For the text-containing cell, return its midpoint in (x, y) coordinate format. 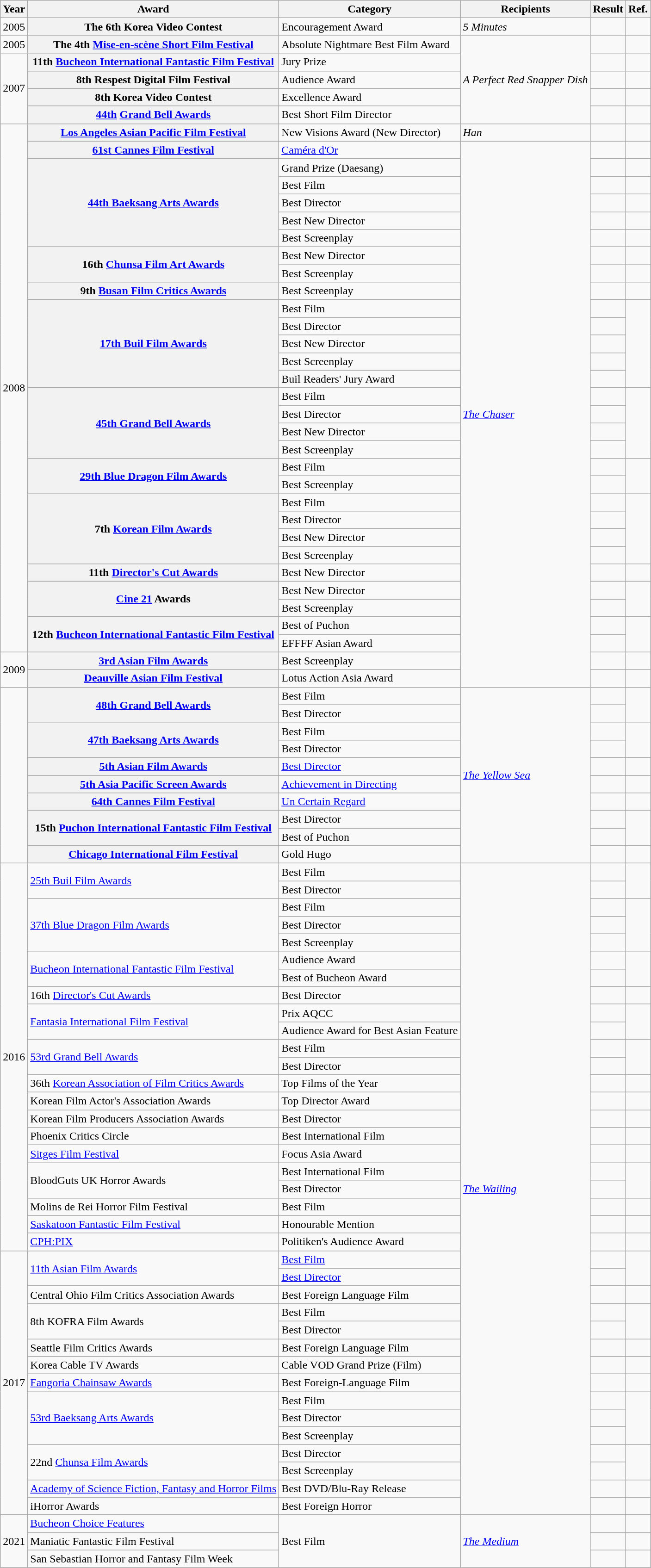
Korean Film Producers Association Awards (154, 1119)
53rd Baeksang Arts Awards (154, 1418)
8th Respest Digital Film Festival (154, 80)
Deauville Asian Film Festival (154, 678)
Academy of Science Fiction, Fantasy and Horror Films (154, 1488)
2021 (14, 1541)
Grand Prize (Daesang) (370, 167)
The Wailing (526, 1189)
Han (526, 132)
BloodGuts UK Horror Awards (154, 1180)
EFFFF Asian Award (370, 643)
Best Foreign-Language Film (370, 1383)
Gold Hugo (370, 855)
8th KOFRA Film Awards (154, 1321)
Molins de Rei Horror Film Festival (154, 1207)
CPH:PIX (154, 1242)
Ref. (638, 9)
iHorror Awards (154, 1506)
36th Korean Association of Film Critics Awards (154, 1084)
61st Cannes Film Festival (154, 150)
47th Baeksang Arts Awards (154, 740)
53rd Grand Bell Awards (154, 1057)
Best Short Film Director (370, 115)
16th Director's Cut Awards (154, 995)
Lotus Action Asia Award (370, 678)
Audience Award for Best Asian Feature (370, 1030)
Bucheon International Fantastic Film Festival (154, 969)
44th Baeksang Arts Awards (154, 203)
Buil Readers' Jury Award (370, 379)
2017 (14, 1382)
5 Minutes (526, 27)
A Perfect Red Snapper Dish (526, 80)
Recipients (526, 9)
Caméra d'Or (370, 150)
Result (608, 9)
Central Ohio Film Critics Association Awards (154, 1295)
Year (14, 9)
Best DVD/Blu-Ray Release (370, 1488)
Award (154, 9)
11th Director's Cut Awards (154, 573)
Best of Bucheon Award (370, 978)
2016 (14, 1057)
12th Bucheon International Fantastic Film Festival (154, 634)
17th Buil Film Awards (154, 344)
44th Grand Bell Awards (154, 115)
45th Grand Bell Awards (154, 423)
Phoenix Critics Circle (154, 1136)
Fantasia International Film Festival (154, 1022)
Best Foreign Horror (370, 1506)
Excellence Award (370, 97)
The Chaser (526, 414)
Absolute Nightmare Best Film Award (370, 44)
15th Puchon International Fantastic Film Festival (154, 828)
Jury Prize (370, 62)
Encouragement Award (370, 27)
Prix AQCC (370, 1013)
Korea Cable TV Awards (154, 1365)
Top Films of the Year (370, 1084)
Bucheon Choice Features (154, 1524)
37th Blue Dragon Film Awards (154, 925)
8th Korea Video Contest (154, 97)
New Visions Award (New Director) (370, 132)
San Sebastian Horror and Fantasy Film Week (154, 1559)
Saskatoon Fantastic Film Festival (154, 1224)
Top Director Award (370, 1101)
The Yellow Sea (526, 775)
Korean Film Actor's Association Awards (154, 1101)
11th Asian Film Awards (154, 1268)
The Medium (526, 1541)
Fangoria Chainsaw Awards (154, 1383)
Category (370, 9)
Focus Asia Award (370, 1154)
2008 (14, 388)
Achievement in Directing (370, 784)
Politiken's Audience Award (370, 1242)
2009 (14, 669)
9th Busan Film Critics Awards (154, 291)
Cable VOD Grand Prize (Film) (370, 1365)
22nd Chunsa Film Awards (154, 1462)
Sitges Film Festival (154, 1154)
Chicago International Film Festival (154, 855)
Cine 21 Awards (154, 599)
48th Grand Bell Awards (154, 705)
3rd Asian Film Awards (154, 661)
Seattle Film Critics Awards (154, 1348)
Honourable Mention (370, 1224)
11th Bucheon International Fantastic Film Festival (154, 62)
Maniatic Fantastic Film Festival (154, 1541)
7th Korean Film Awards (154, 528)
5th Asia Pacific Screen Awards (154, 784)
29th Blue Dragon Film Awards (154, 476)
5th Asian Film Awards (154, 766)
2007 (14, 88)
64th Cannes Film Festival (154, 802)
Un Certain Regard (370, 802)
The 4th Mise-en-scène Short Film Festival (154, 44)
16th Chunsa Film Art Awards (154, 265)
The 6th Korea Video Contest (154, 27)
25th Buil Film Awards (154, 881)
Los Angeles Asian Pacific Film Festival (154, 132)
